Output the (x, y) coordinate of the center of the cell containing the given text.  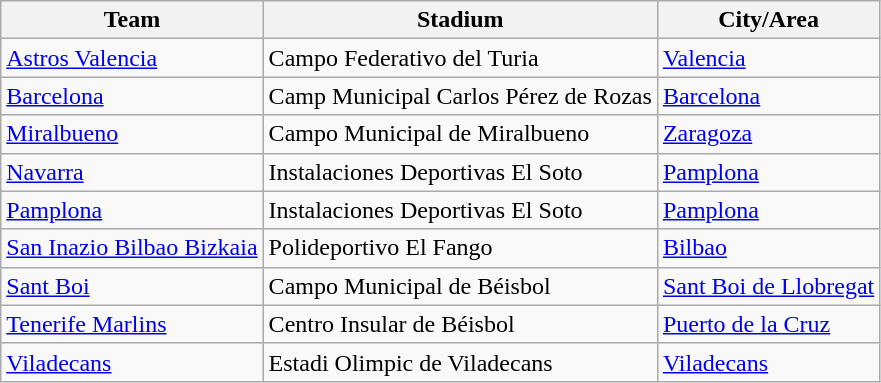
Sant Boi de Llobregat (768, 286)
Navarra (132, 172)
Tenerife Marlins (132, 324)
Stadium (460, 20)
Bilbao (768, 248)
City/Area (768, 20)
Sant Boi (132, 286)
Centro Insular de Béisbol (460, 324)
Puerto de la Cruz (768, 324)
Astros Valencia (132, 58)
Valencia (768, 58)
San Inazio Bilbao Bizkaia (132, 248)
Estadi Olimpic de Viladecans (460, 362)
Campo Municipal de Miralbueno (460, 134)
Campo Federativo del Turia (460, 58)
Miralbueno (132, 134)
Polideportivo El Fango (460, 248)
Team (132, 20)
Camp Municipal Carlos Pérez de Rozas (460, 96)
Campo Municipal de Béisbol (460, 286)
Zaragoza (768, 134)
